Find where the given text appears and provide that cell's center as [X, Y] coordinate. 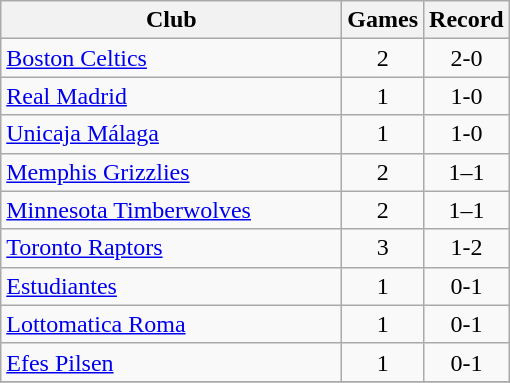
Minnesota Timberwolves [172, 210]
Toronto Raptors [172, 248]
3 [383, 248]
Games [383, 20]
Boston Celtics [172, 58]
2-0 [467, 58]
Club [172, 20]
Efes Pilsen [172, 362]
Estudiantes [172, 286]
Record [467, 20]
Memphis Grizzlies [172, 172]
Unicaja Málaga [172, 134]
1-2 [467, 248]
Lottomatica Roma [172, 324]
Real Madrid [172, 96]
